Output the [x, y] coordinate of the center of the cell containing the given text.  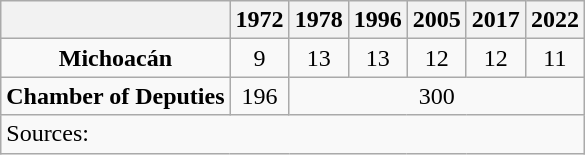
Michoacán [116, 58]
2017 [496, 20]
2022 [554, 20]
11 [554, 58]
300 [436, 96]
1996 [378, 20]
196 [260, 96]
Chamber of Deputies [116, 96]
1972 [260, 20]
9 [260, 58]
Sources: [293, 134]
1978 [318, 20]
2005 [436, 20]
